Search for the cell housing the specified text and yield its (x, y) center coordinate. 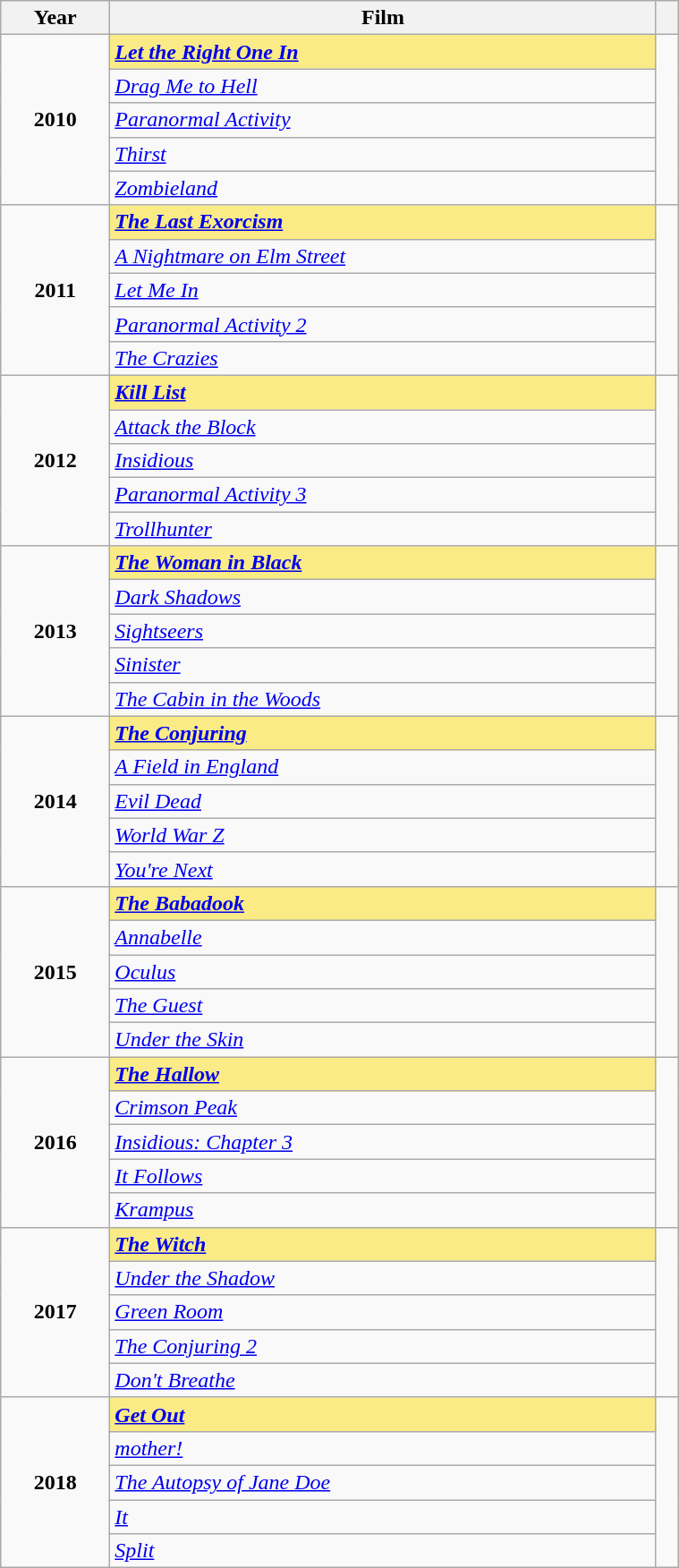
The Woman in Black (383, 563)
Krampus (383, 1210)
Thirst (383, 154)
A Nightmare on Elm Street (383, 256)
The Conjuring (383, 733)
2018 (55, 1482)
Year (55, 18)
The Guest (383, 1006)
Sinister (383, 665)
Evil Dead (383, 801)
Split (383, 1551)
2013 (55, 631)
The Hallow (383, 1074)
2017 (55, 1312)
The Autopsy of Jane Doe (383, 1482)
Paranormal Activity (383, 120)
Sightseers (383, 631)
Let Me In (383, 290)
The Crazies (383, 358)
Paranormal Activity 2 (383, 324)
Crimson Peak (383, 1108)
Attack the Block (383, 427)
2014 (55, 801)
mother! (383, 1448)
It Follows (383, 1176)
2011 (55, 290)
Trollhunter (383, 529)
Don't Breathe (383, 1380)
You're Next (383, 869)
The Witch (383, 1244)
2015 (55, 971)
Paranormal Activity 3 (383, 495)
Zombieland (383, 188)
Kill List (383, 392)
2012 (55, 460)
Insidious: Chapter 3 (383, 1142)
The Cabin in the Woods (383, 699)
The Last Exorcism (383, 222)
The Conjuring 2 (383, 1346)
Drag Me to Hell (383, 86)
Dark Shadows (383, 597)
A Field in England (383, 767)
It (383, 1517)
2010 (55, 120)
Get Out (383, 1414)
World War Z (383, 835)
Insidious (383, 461)
Oculus (383, 971)
The Babadook (383, 903)
Green Room (383, 1312)
Film (383, 18)
Let the Right One In (383, 52)
Under the Skin (383, 1040)
Annabelle (383, 937)
2016 (55, 1142)
Under the Shadow (383, 1278)
